Scan for the cell matching the given text and deliver its (x, y) coordinate at center. 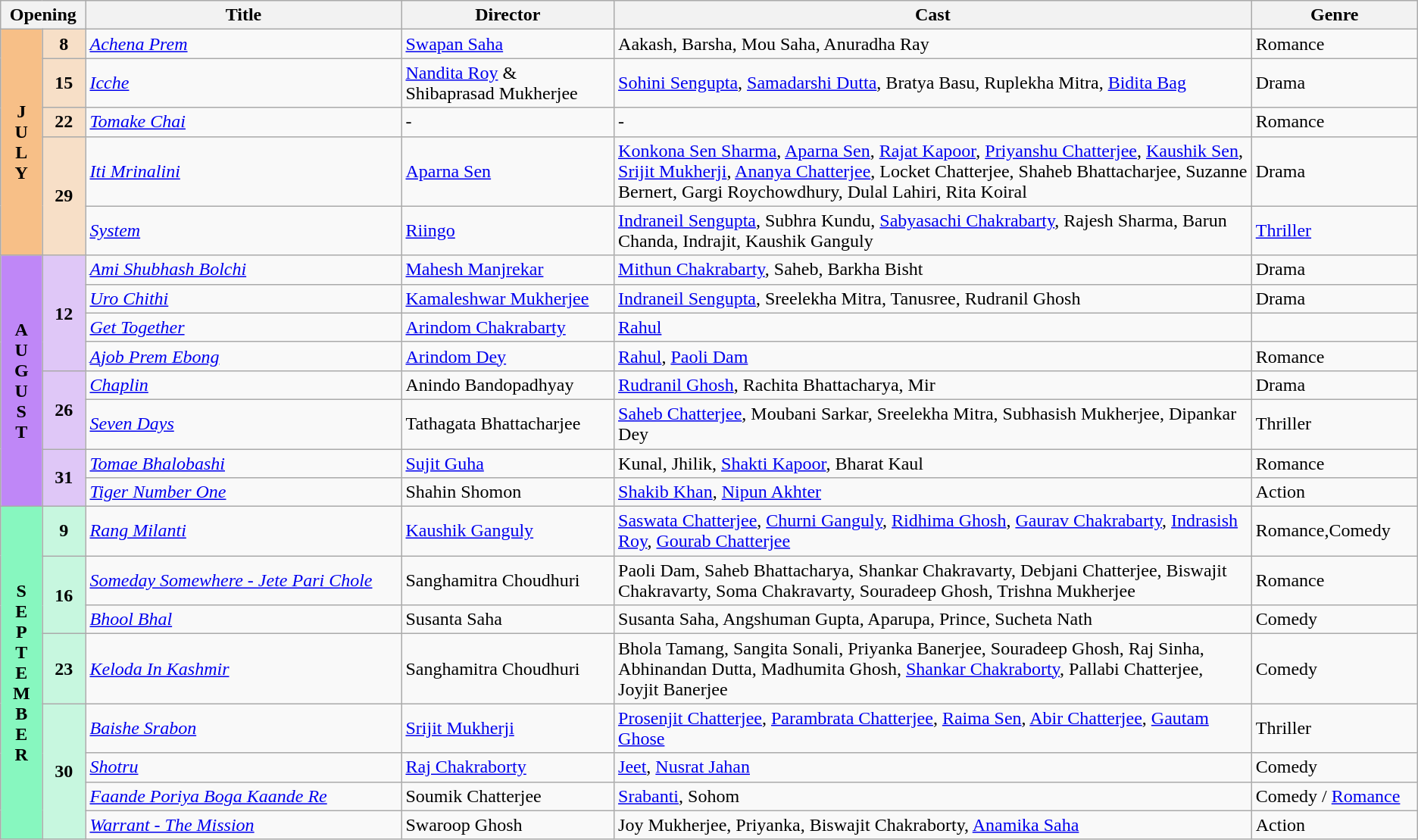
Kaushik Ganguly (508, 532)
Rudranil Ghosh, Rachita Bhattacharya, Mir (933, 385)
Uro Chithi (244, 298)
Srabanti, Sohom (933, 796)
Arindom Chakrabarty (508, 327)
Tiger Number One (244, 492)
Mahesh Manjrekar (508, 270)
Soumik Chatterjee (508, 796)
Raj Chakraborty (508, 767)
Sohini Sengupta, Samadarshi Dutta, Bratya Basu, Ruplekha Mitra, Bidita Bag (933, 83)
Tomae Bhalobashi (244, 463)
15 (64, 83)
System (244, 230)
Sujit Guha (508, 463)
Shahin Shomon (508, 492)
9 (64, 532)
Opening (43, 15)
Icche (244, 83)
Riingo (508, 230)
Ajob Prem Ebong (244, 356)
Arindom Dey (508, 356)
Ami Shubhash Bolchi (244, 270)
Susanta Saha, Angshuman Gupta, Aparupa, Prince, Sucheta Nath (933, 620)
16 (64, 595)
Kunal, Jhilik, Shakti Kapoor, Bharat Kaul (933, 463)
Swaroop Ghosh (508, 825)
31 (64, 477)
23 (64, 669)
Aparna Sen (508, 171)
Cast (933, 15)
Paoli Dam, Saheb Bhattacharya, Shankar Chakravarty, Debjani Chatterjee, Biswajit Chakravarty, Soma Chakravarty, Souradeep Ghosh, Trishna Mukherjee (933, 580)
Romance,Comedy (1335, 532)
Indraneil Sengupta, Subhra Kundu, Sabyasachi Chakrabarty, Rajesh Sharma, Barun Chanda, Indrajit, Kaushik Ganguly (933, 230)
Srijit Mukherji (508, 729)
Rahul, Paoli Dam (933, 356)
Title (244, 15)
Director (508, 15)
Achena Prem (244, 44)
Iti Mrinalini (244, 171)
Swapan Saha (508, 44)
Jeet, Nusrat Jahan (933, 767)
Aakash, Barsha, Mou Saha, Anuradha Ray (933, 44)
Chaplin (244, 385)
AUGUST (21, 381)
SEPTEMBER (21, 673)
Tathagata Bhattacharjee (508, 424)
Get Together (244, 327)
26 (64, 409)
Rahul (933, 327)
Anindo Bandopadhyay (508, 385)
Shakib Khan, Nipun Akhter (933, 492)
Someday Somewhere - Jete Pari Chole (244, 580)
Warrant - The Mission (244, 825)
Kamaleshwar Mukherjee (508, 298)
Baishe Srabon (244, 729)
JULY (21, 142)
Tomake Chai (244, 122)
Shotru (244, 767)
Indraneil Sengupta, Sreelekha Mitra, Tanusree, Rudranil Ghosh (933, 298)
Bhool Bhal (244, 620)
Prosenjit Chatterjee, Parambrata Chatterjee, Raima Sen, Abir Chatterjee, Gautam Ghose (933, 729)
Comedy / Romance (1335, 796)
30 (64, 771)
Faande Poriya Boga Kaande Re (244, 796)
8 (64, 44)
29 (64, 195)
Mithun Chakrabarty, Saheb, Barkha Bisht (933, 270)
Joy Mukherjee, Priyanka, Biswajit Chakraborty, Anamika Saha (933, 825)
Saswata Chatterjee, Churni Ganguly, Ridhima Ghosh, Gaurav Chakrabarty, Indrasish Roy, Gourab Chatterjee (933, 532)
Nandita Roy & Shibaprasad Mukherjee (508, 83)
Genre (1335, 15)
12 (64, 313)
Keloda In Kashmir (244, 669)
Saheb Chatterjee, Moubani Sarkar, Sreelekha Mitra, Subhasish Mukherjee, Dipankar Dey (933, 424)
22 (64, 122)
Rang Milanti (244, 532)
Susanta Saha (508, 620)
Seven Days (244, 424)
